For the text-containing cell, return its midpoint in (x, y) coordinate format. 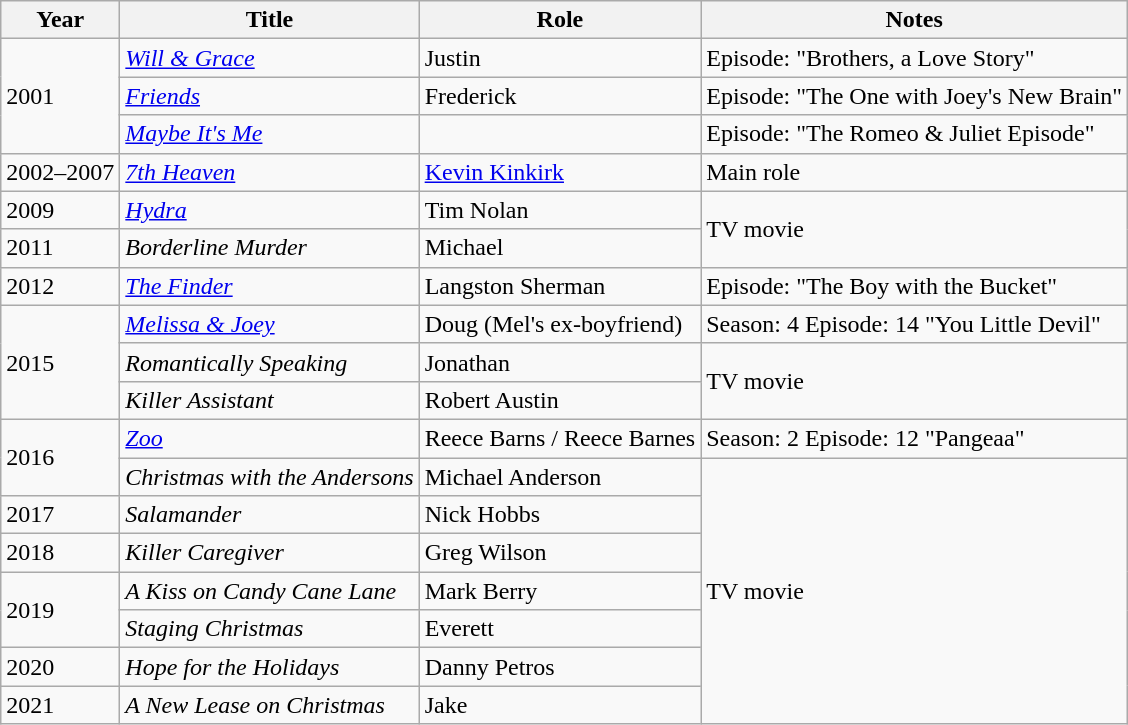
Title (270, 20)
Friends (270, 96)
2019 (60, 610)
Justin (560, 58)
A New Lease on Christmas (270, 705)
2002–2007 (60, 172)
Episode: "Brothers, a Love Story" (914, 58)
Jake (560, 705)
Killer Assistant (270, 400)
Reece Barns / Reece Barnes (560, 438)
Killer Caregiver (270, 553)
2018 (60, 553)
Hope for the Holidays (270, 667)
Mark Berry (560, 591)
2017 (60, 515)
Danny Petros (560, 667)
Episode: "The Boy with the Bucket" (914, 286)
2021 (60, 705)
Kevin Kinkirk (560, 172)
Nick Hobbs (560, 515)
Michael (560, 248)
Hydra (270, 210)
2009 (60, 210)
Tim Nolan (560, 210)
Year (60, 20)
Notes (914, 20)
Romantically Speaking (270, 362)
Jonathan (560, 362)
Greg Wilson (560, 553)
Doug (Mel's ex-boyfriend) (560, 324)
Christmas with the Andersons (270, 477)
2001 (60, 96)
Staging Christmas (270, 629)
2020 (60, 667)
Episode: "The Romeo & Juliet Episode" (914, 134)
Season: 2 Episode: 12 "Pangeaa" (914, 438)
Robert Austin (560, 400)
Melissa & Joey (270, 324)
Season: 4 Episode: 14 "You Little Devil" (914, 324)
Role (560, 20)
Zoo (270, 438)
Maybe It's Me (270, 134)
Episode: "The One with Joey's New Brain" (914, 96)
Salamander (270, 515)
Everett (560, 629)
Frederick (560, 96)
Langston Sherman (560, 286)
Will & Grace (270, 58)
Main role (914, 172)
The Finder (270, 286)
2011 (60, 248)
Michael Anderson (560, 477)
2012 (60, 286)
2016 (60, 457)
Borderline Murder (270, 248)
A Kiss on Candy Cane Lane (270, 591)
2015 (60, 362)
7th Heaven (270, 172)
